For the text-containing cell, return its midpoint in [X, Y] coordinate format. 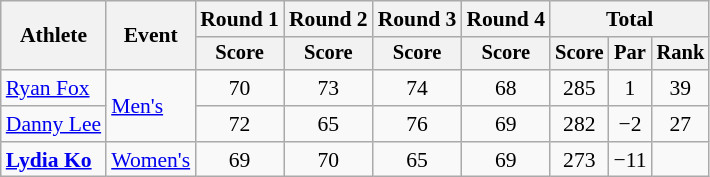
73 [328, 88]
Round 2 [328, 19]
Danny Lee [54, 124]
Round 3 [418, 19]
65 [328, 124]
1 [630, 88]
Par [630, 54]
Rank [681, 54]
−2 [630, 124]
282 [579, 124]
Round 1 [240, 19]
74 [418, 88]
Event [150, 36]
285 [579, 88]
27 [681, 124]
76 [418, 124]
39 [681, 88]
68 [506, 88]
Total [630, 19]
Athlete [54, 36]
Ryan Fox [54, 88]
Men's [150, 106]
Round 4 [506, 19]
72 [240, 124]
70 [240, 88]
69 [506, 124]
